Capture the cell that displays the provided text and extract its [x, y] central coordinate. 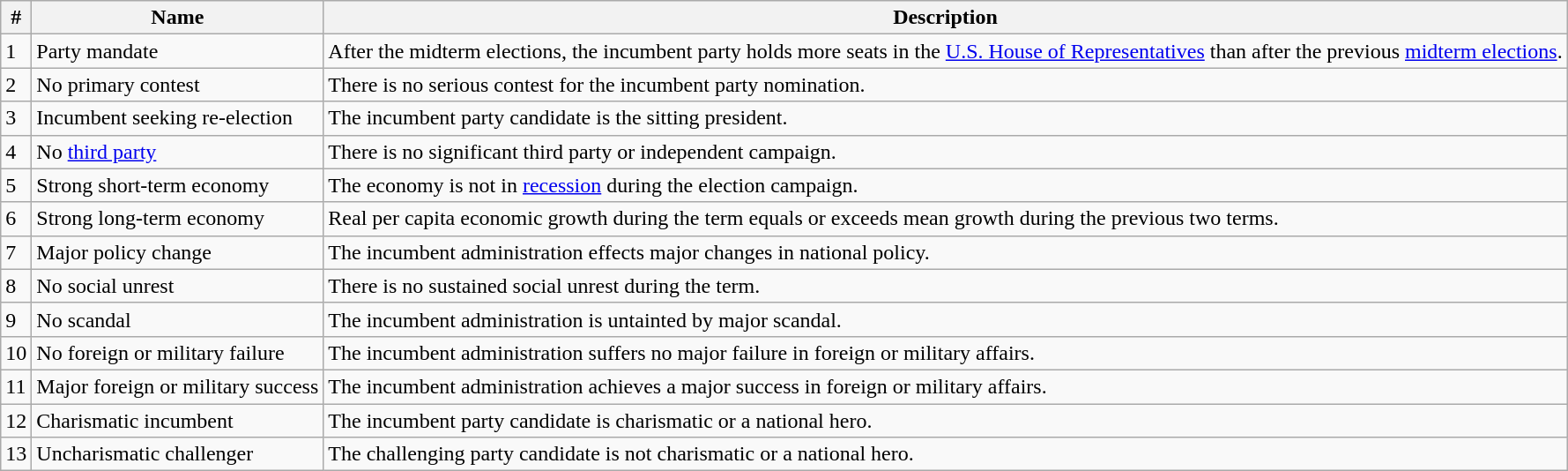
8 [16, 286]
The challenging party candidate is not charismatic or a national hero. [945, 454]
The incumbent administration suffers no major failure in foreign or military affairs. [945, 353]
9 [16, 319]
No third party [178, 152]
No scandal [178, 319]
No social unrest [178, 286]
5 [16, 185]
# [16, 18]
No primary contest [178, 85]
4 [16, 152]
2 [16, 85]
Major foreign or military success [178, 386]
7 [16, 252]
The incumbent party candidate is charismatic or a national hero. [945, 421]
11 [16, 386]
Party mandate [178, 51]
The economy is not in recession during the election campaign. [945, 185]
Strong long-term economy [178, 219]
10 [16, 353]
Uncharismatic challenger [178, 454]
1 [16, 51]
6 [16, 219]
12 [16, 421]
There is no significant third party or independent campaign. [945, 152]
Description [945, 18]
Major policy change [178, 252]
There is no sustained social unrest during the term. [945, 286]
The incumbent party candidate is the sitting president. [945, 118]
Incumbent seeking re-election [178, 118]
13 [16, 454]
Charismatic incumbent [178, 421]
3 [16, 118]
Real per capita economic growth during the term equals or exceeds mean growth during the previous two terms. [945, 219]
The incumbent administration is untainted by major scandal. [945, 319]
After the midterm elections, the incumbent party holds more seats in the U.S. House of Representatives than after the previous midterm elections. [945, 51]
The incumbent administration achieves a major success in foreign or military affairs. [945, 386]
There is no serious contest for the incumbent party nomination. [945, 85]
Strong short-term economy [178, 185]
No foreign or military failure [178, 353]
Name [178, 18]
The incumbent administration effects major changes in national policy. [945, 252]
